Return the [x, y] coordinate for the center point of the cell that contains the specified text.  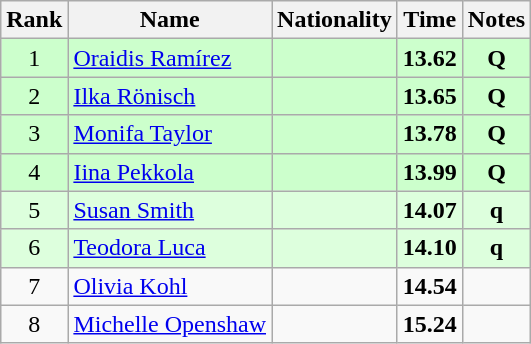
Notes [496, 20]
8 [34, 324]
Michelle Openshaw [170, 324]
13.65 [430, 96]
4 [34, 172]
Monifa Taylor [170, 134]
Oraidis Ramírez [170, 58]
6 [34, 248]
3 [34, 134]
Susan Smith [170, 210]
Iina Pekkola [170, 172]
13.99 [430, 172]
Nationality [335, 20]
7 [34, 286]
1 [34, 58]
Olivia Kohl [170, 286]
13.62 [430, 58]
13.78 [430, 134]
2 [34, 96]
Rank [34, 20]
14.54 [430, 286]
Teodora Luca [170, 248]
5 [34, 210]
Time [430, 20]
15.24 [430, 324]
14.10 [430, 248]
14.07 [430, 210]
Name [170, 20]
Ilka Rönisch [170, 96]
